Return (x, y) of the center of cell containing provided text 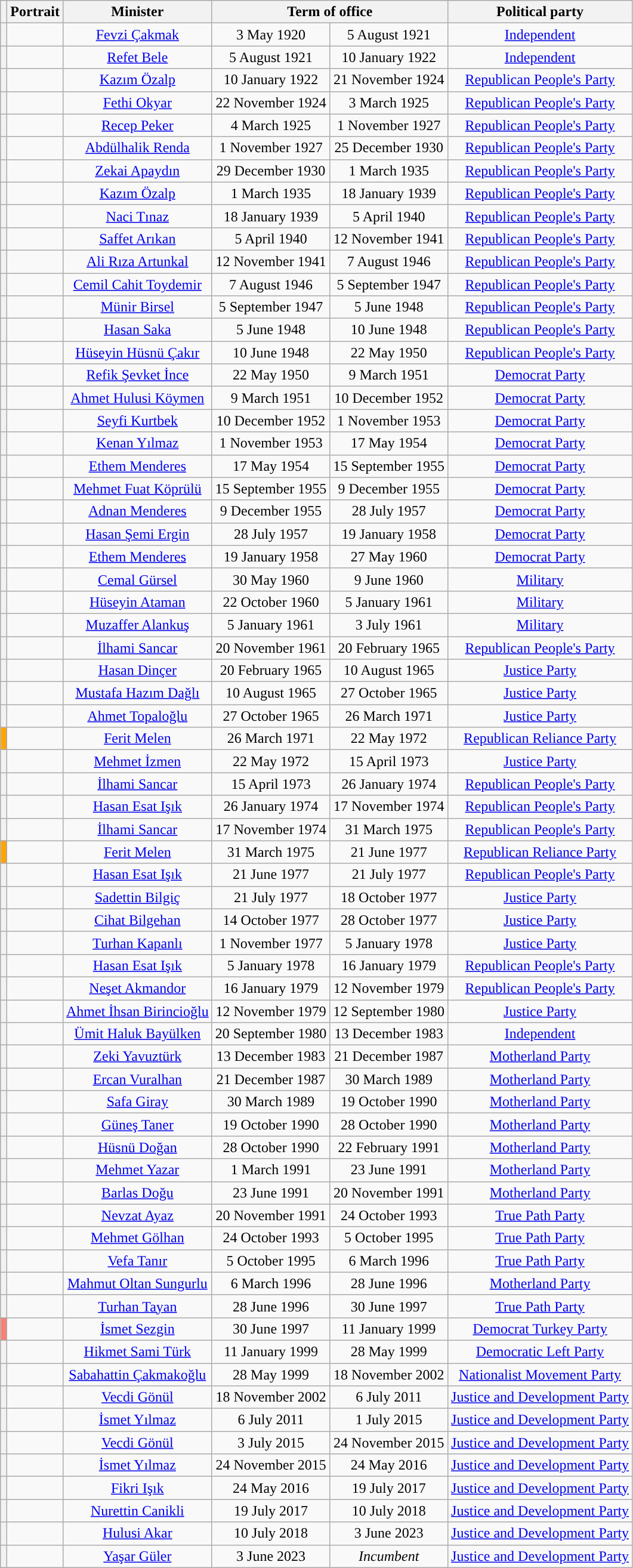
3 May 1920 (271, 35)
Democrat Turkey Party (541, 1329)
Turhan Tayan (137, 1306)
3 July 1961 (389, 625)
Fevzi Çakmak (137, 35)
25 December 1930 (389, 148)
Hasan Saka (137, 330)
20 September 1980 (271, 1034)
Hasan Dinçer (137, 671)
Cemil Cahit Toydemir (137, 285)
Hulusi Akar (137, 1533)
Muzaffer Alankuş (137, 625)
22 October 1960 (271, 602)
Hüsnü Doğan (137, 1147)
4 March 1925 (271, 125)
Yaşar Güler (137, 1556)
Nevzat Ayaz (137, 1215)
Mahmut Oltan Sungurlu (137, 1283)
Political party (541, 12)
22 February 1991 (389, 1147)
Barlas Doğu (137, 1193)
1 March 1991 (271, 1170)
14 October 1977 (271, 920)
Nurettin Canikli (137, 1511)
Fikri Işık (137, 1488)
Nationalist Movement Party (541, 1374)
Mehmet Fuat Köprülü (137, 489)
1 November 1977 (271, 943)
Abdülhalik Renda (137, 148)
Ali Rıza Artunkal (137, 261)
Seyfi Kurtbek (137, 421)
3 July 2015 (271, 1443)
Democratic Left Party (541, 1351)
Neşet Akmandor (137, 988)
Incumbent (389, 1556)
Ahmet İhsan Birincioğlu (137, 1011)
Sadettin Bilgiç (137, 897)
Recep Peker (137, 125)
Sabahattin Çakmakoğlu (137, 1374)
Mehmet Gölhan (137, 1238)
Saffet Arıkan (137, 239)
Kenan Yılmaz (137, 443)
Mehmet İzmen (137, 761)
12 September 1980 (389, 1011)
Hüseyin Hüsnü Çakır (137, 353)
Zeki Yavuztürk (137, 1057)
29 December 1930 (271, 171)
Mehmet Yazar (137, 1170)
Portrait (35, 12)
Hüseyin Ataman (137, 602)
Fethi Okyar (137, 103)
Ahmet Hulusi Köymen (137, 398)
Cemal Gürsel (137, 579)
Ahmet Topaloğlu (137, 716)
Zekai Apaydın (137, 171)
Vefa Tanır (137, 1261)
Adnan Menderes (137, 511)
20 November 1961 (271, 647)
30 May 1960 (271, 579)
9 June 1960 (389, 579)
Hasan Şemi Ergin (137, 534)
18 October 1977 (389, 897)
Güneş Taner (137, 1125)
İsmet Sezgin (137, 1329)
3 March 1925 (389, 103)
22 November 1924 (271, 103)
Münir Birsel (137, 307)
Turhan Kapanlı (137, 943)
27 May 1960 (389, 557)
Safa Giray (137, 1102)
Minister (137, 12)
Refik Şevket İnce (137, 375)
Term of office (329, 12)
Mustafa Hazım Dağlı (137, 693)
21 November 1924 (389, 80)
Ercan Vuralhan (137, 1079)
Refet Bele (137, 57)
Ümit Haluk Bayülken (137, 1034)
Hikmet Sami Türk (137, 1351)
Naci Tınaz (137, 216)
28 October 1977 (389, 920)
1 July 2015 (389, 1420)
Cihat Bilgehan (137, 920)
